For the text-containing cell, return its midpoint in [X, Y] coordinate format. 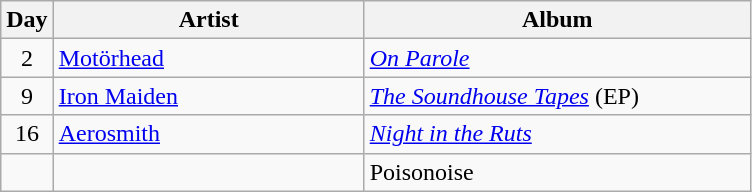
Album [557, 20]
Motörhead [208, 58]
2 [27, 58]
Iron Maiden [208, 96]
Aerosmith [208, 134]
16 [27, 134]
Artist [208, 20]
Day [27, 20]
The Soundhouse Tapes (EP) [557, 96]
Night in the Ruts [557, 134]
9 [27, 96]
Poisonoise [557, 172]
On Parole [557, 58]
